Identify which cell holds the provided text, then report its (X, Y) central coordinate. 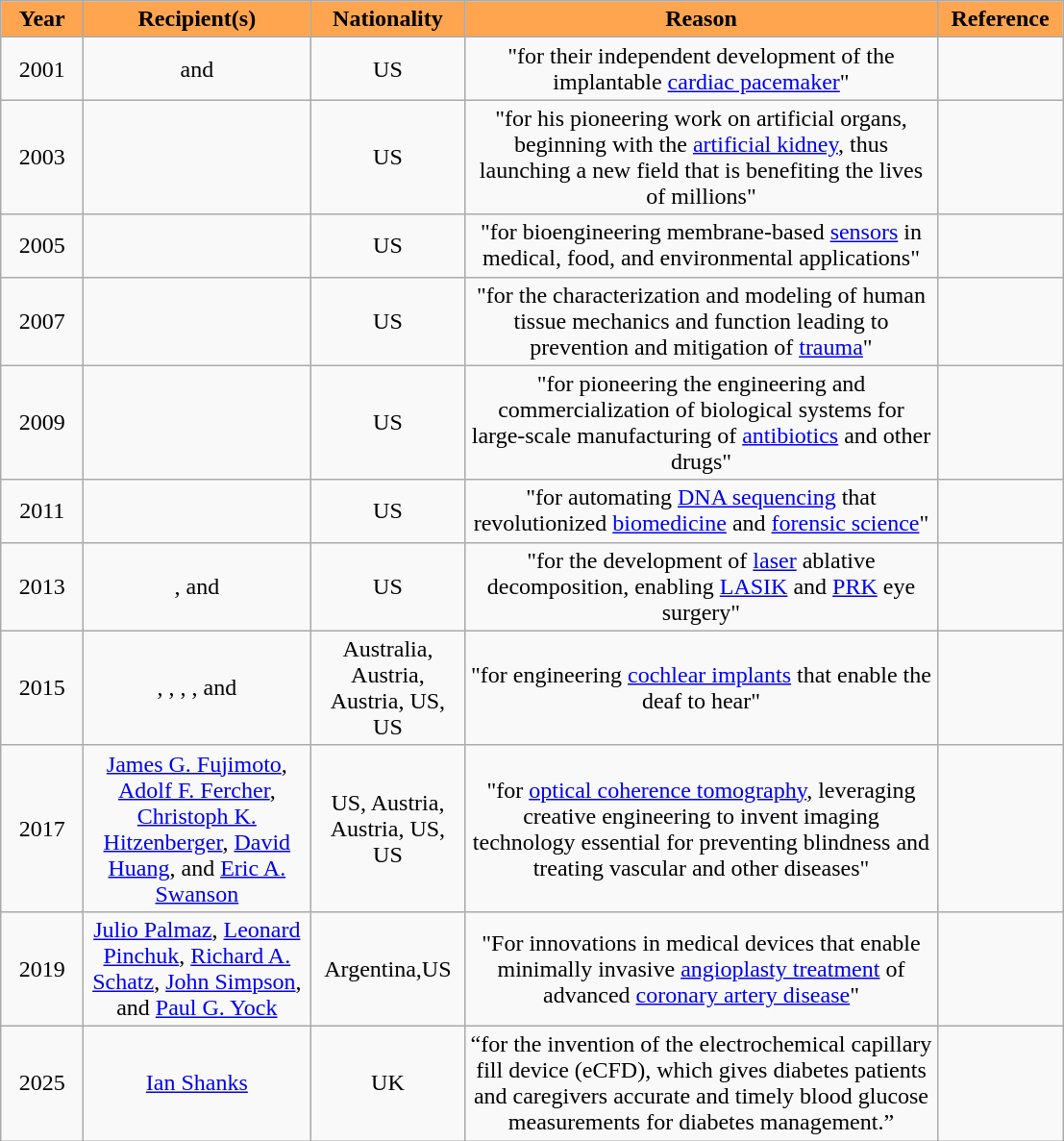
Nationality (388, 19)
Reason (702, 19)
, , , , and (197, 688)
Reference (1000, 19)
UK (388, 1082)
"for automating DNA sequencing that revolutionized biomedicine and forensic science" (702, 511)
, and (197, 586)
"for pioneering the engineering and commercialization of biological systems for large-scale manufacturing of antibiotics and other drugs" (702, 423)
"For innovations in medical devices that enable minimally invasive angioplasty treatment of advanced coronary artery disease" (702, 969)
2009 (42, 423)
2001 (42, 69)
US, Austria, Austria, US, US (388, 829)
"for the characterization and modeling of human tissue mechanics and function leading to prevention and mitigation of trauma" (702, 321)
2017 (42, 829)
"for bioengineering membrane-based sensors in medical, food, and environmental applications" (702, 246)
2025 (42, 1082)
2011 (42, 511)
"for their independent development of the implantable cardiac pacemaker" (702, 69)
2019 (42, 969)
James G. Fujimoto, Adolf F. Fercher, Christoph K. Hitzenberger, David Huang, and Eric A. Swanson (197, 829)
Year (42, 19)
2007 (42, 321)
2003 (42, 158)
"for the development of laser ablative decomposition, enabling LASIK and PRK eye surgery" (702, 586)
Ian Shanks (197, 1082)
Argentina,US (388, 969)
Julio Palmaz, Leonard Pinchuk, Richard A. Schatz, John Simpson, and Paul G. Yock (197, 969)
and (197, 69)
2013 (42, 586)
"for engineering cochlear implants that enable the deaf to hear" (702, 688)
Recipient(s) (197, 19)
2005 (42, 246)
2015 (42, 688)
Australia, Austria, Austria, US, US (388, 688)
